Pinpoint the cell where the given text exists, returning its [X, Y] midpoint coordinate. 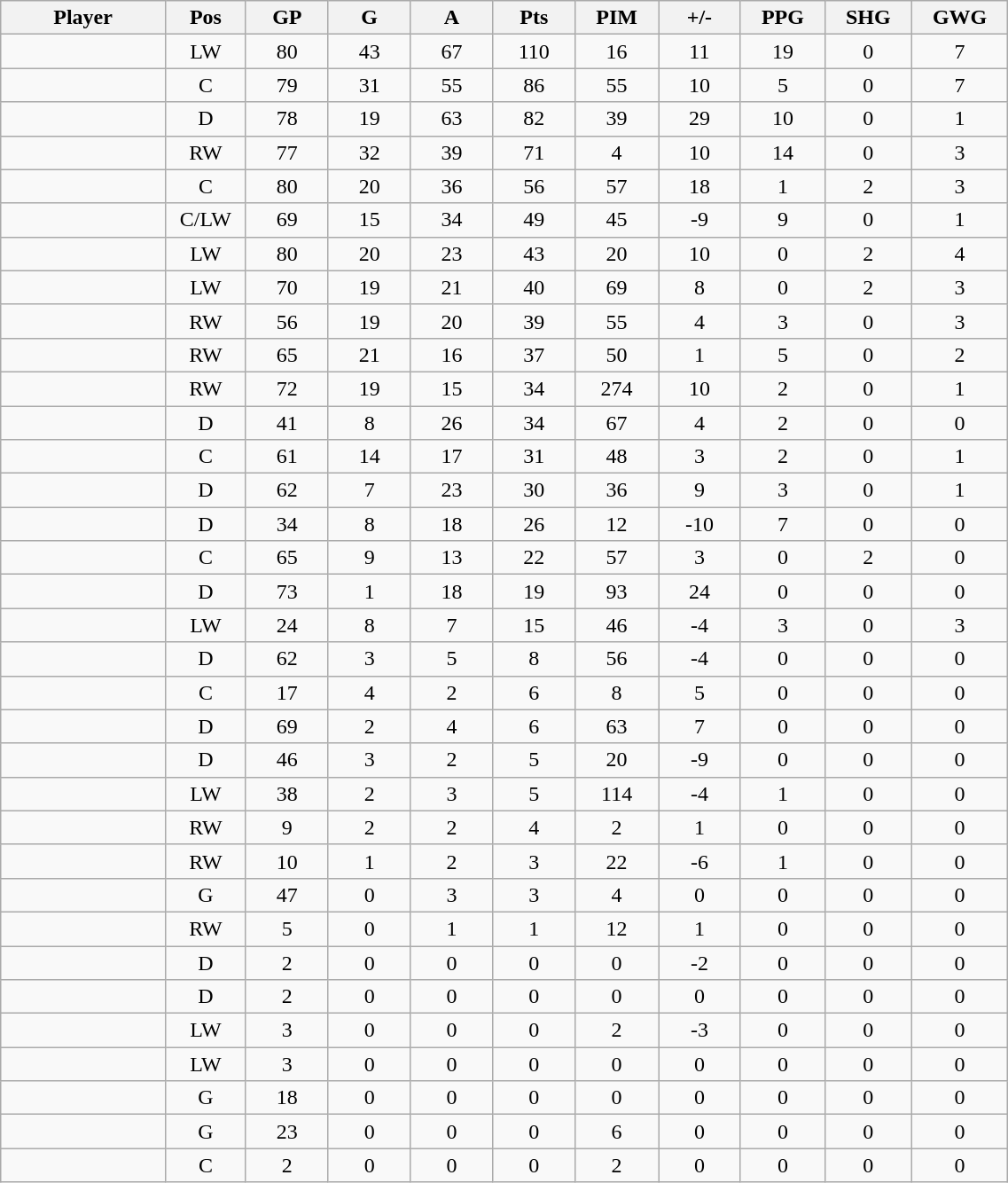
32 [369, 153]
48 [617, 457]
Pos [206, 18]
11 [699, 51]
GWG [959, 18]
78 [287, 119]
82 [534, 119]
Pts [534, 18]
C/LW [206, 220]
77 [287, 153]
274 [617, 388]
38 [287, 794]
-2 [699, 962]
70 [287, 287]
Player [83, 18]
110 [534, 51]
-3 [699, 1030]
49 [534, 220]
GP [287, 18]
114 [617, 794]
71 [534, 153]
41 [287, 423]
86 [534, 85]
45 [617, 220]
61 [287, 457]
40 [534, 287]
73 [287, 591]
79 [287, 85]
29 [699, 119]
+/- [699, 18]
A [452, 18]
PPG [782, 18]
37 [534, 355]
SHG [868, 18]
93 [617, 591]
50 [617, 355]
72 [287, 388]
13 [452, 558]
30 [534, 490]
-6 [699, 861]
-10 [699, 524]
PIM [617, 18]
47 [287, 895]
